Detect which cell encompasses the target text, then output its [x, y] center coordinate. 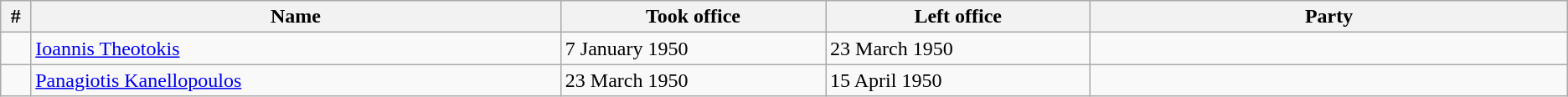
7 January 1950 [693, 48]
15 April 1950 [958, 80]
Ioannis Theotokis [297, 48]
Took office [693, 17]
# [16, 17]
Panagiotis Kanellopoulos [297, 80]
Left office [958, 17]
Party [1328, 17]
Name [297, 17]
